Capture the cell that displays the provided text and extract its (X, Y) central coordinate. 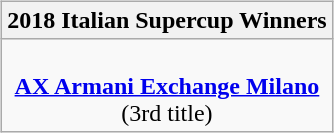
AX Armani Exchange Milano(3rd title) (167, 85)
2018 Italian Supercup Winners (167, 20)
